Provide the (X, Y) coordinate of the cell's center where the given text is located.  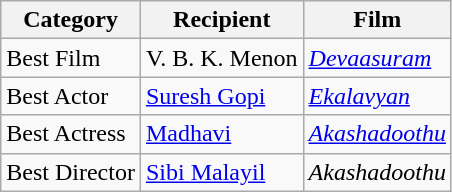
Recipient (222, 20)
Sibi Malayil (222, 172)
V. B. K. Menon (222, 58)
Best Actress (71, 134)
Suresh Gopi (222, 96)
Film (377, 20)
Ekalavyan (377, 96)
Category (71, 20)
Best Actor (71, 96)
Best Film (71, 58)
Madhavi (222, 134)
Devaasuram (377, 58)
Best Director (71, 172)
